Detect which cell encompasses the target text, then output its [X, Y] center coordinate. 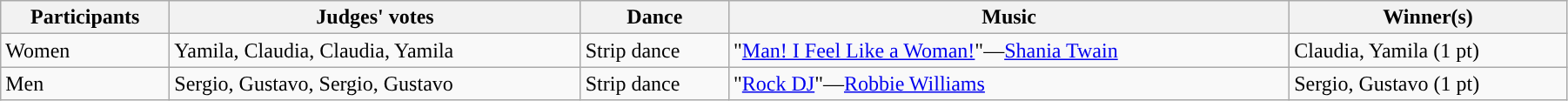
Women [85, 50]
Men [85, 84]
Judges' votes [375, 17]
"Man! I Feel Like a Woman!"—Shania Twain [1008, 50]
Yamila, Claudia, Claudia, Yamila [375, 50]
Sergio, Gustavo (1 pt) [1429, 84]
Participants [85, 17]
"Rock DJ"—Robbie Williams [1008, 84]
Sergio, Gustavo, Sergio, Gustavo [375, 84]
Dance [654, 17]
Winner(s) [1429, 17]
Claudia, Yamila (1 pt) [1429, 50]
Music [1008, 17]
